Provide the [X, Y] coordinate of the cell's center where the given text is located.  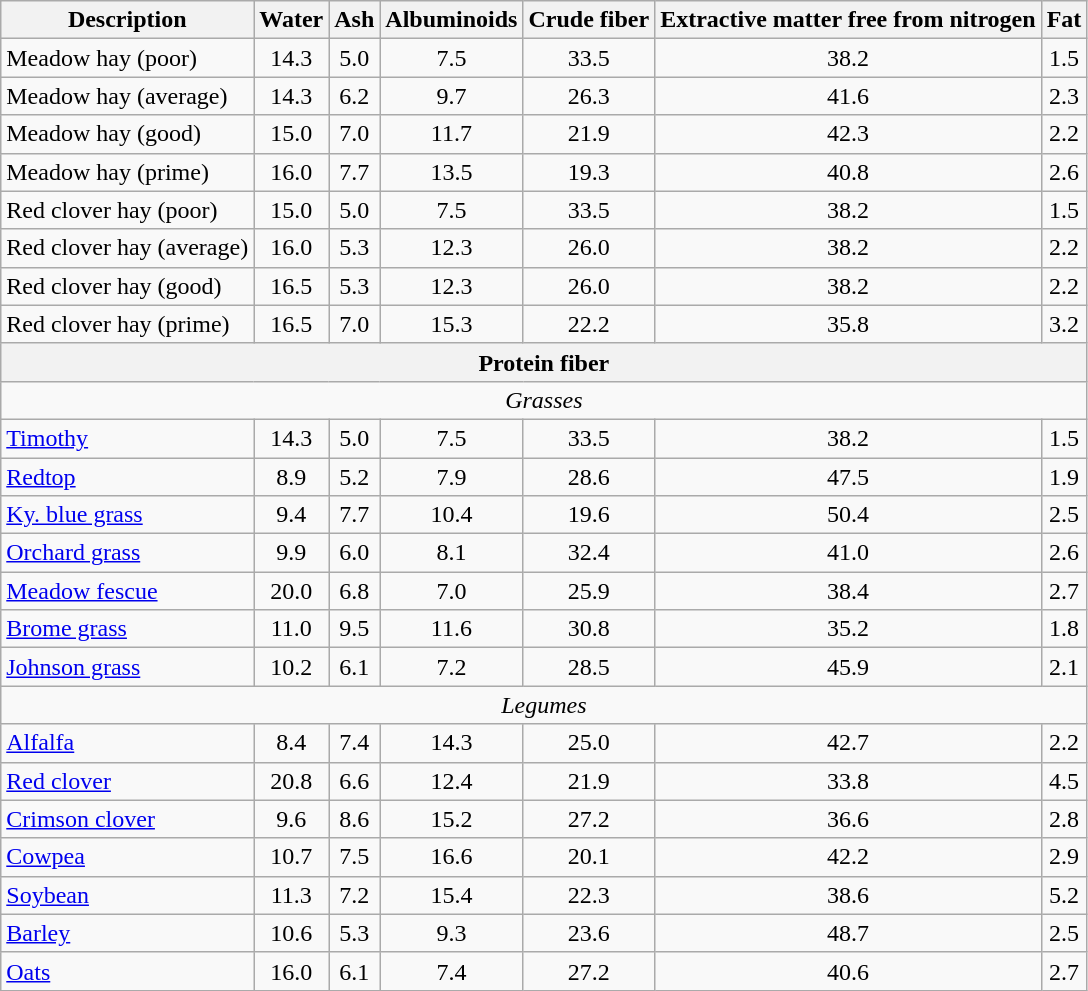
10.2 [292, 667]
8.4 [292, 743]
30.8 [589, 629]
9.9 [292, 553]
15.3 [452, 324]
Johnson grass [128, 667]
Description [128, 20]
9.6 [292, 819]
Extractive matter free from nitrogen [848, 20]
26.3 [589, 96]
13.5 [452, 172]
8.9 [292, 477]
6.8 [354, 591]
7.9 [452, 477]
28.5 [589, 667]
45.9 [848, 667]
15.2 [452, 819]
Grasses [544, 400]
Red clover hay (good) [128, 286]
Meadow fescue [128, 591]
9.3 [452, 933]
41.0 [848, 553]
35.2 [848, 629]
42.2 [848, 857]
42.7 [848, 743]
48.7 [848, 933]
16.6 [452, 857]
Meadow hay (good) [128, 134]
Red clover [128, 781]
11.6 [452, 629]
Orchard grass [128, 553]
19.6 [589, 515]
11.3 [292, 895]
2.9 [1064, 857]
15.4 [452, 895]
22.2 [589, 324]
11.0 [292, 629]
9.5 [354, 629]
38.4 [848, 591]
28.6 [589, 477]
8.6 [354, 819]
9.4 [292, 515]
Brome grass [128, 629]
4.5 [1064, 781]
Ky. blue grass [128, 515]
23.6 [589, 933]
Soybean [128, 895]
11.7 [452, 134]
22.3 [589, 895]
Alfalfa [128, 743]
36.6 [848, 819]
1.8 [1064, 629]
10.4 [452, 515]
19.3 [589, 172]
41.6 [848, 96]
Crude fiber [589, 20]
50.4 [848, 515]
Meadow hay (prime) [128, 172]
Cowpea [128, 857]
6.2 [354, 96]
33.8 [848, 781]
12.4 [452, 781]
Protein fiber [544, 362]
6.6 [354, 781]
38.6 [848, 895]
Water [292, 20]
47.5 [848, 477]
42.3 [848, 134]
2.1 [1064, 667]
Red clover hay (poor) [128, 210]
32.4 [589, 553]
3.2 [1064, 324]
Fat [1064, 20]
6.0 [354, 553]
Red clover hay (average) [128, 248]
35.8 [848, 324]
Barley [128, 933]
Crimson clover [128, 819]
10.7 [292, 857]
25.0 [589, 743]
Redtop [128, 477]
2.8 [1064, 819]
Albuminoids [452, 20]
9.7 [452, 96]
Oats [128, 971]
Meadow hay (poor) [128, 58]
1.9 [1064, 477]
Red clover hay (prime) [128, 324]
20.8 [292, 781]
8.1 [452, 553]
20.0 [292, 591]
Ash [354, 20]
40.6 [848, 971]
Meadow hay (average) [128, 96]
25.9 [589, 591]
40.8 [848, 172]
Timothy [128, 438]
20.1 [589, 857]
2.3 [1064, 96]
10.6 [292, 933]
Legumes [544, 705]
